Output the (x, y) coordinate of the center of the cell containing the given text.  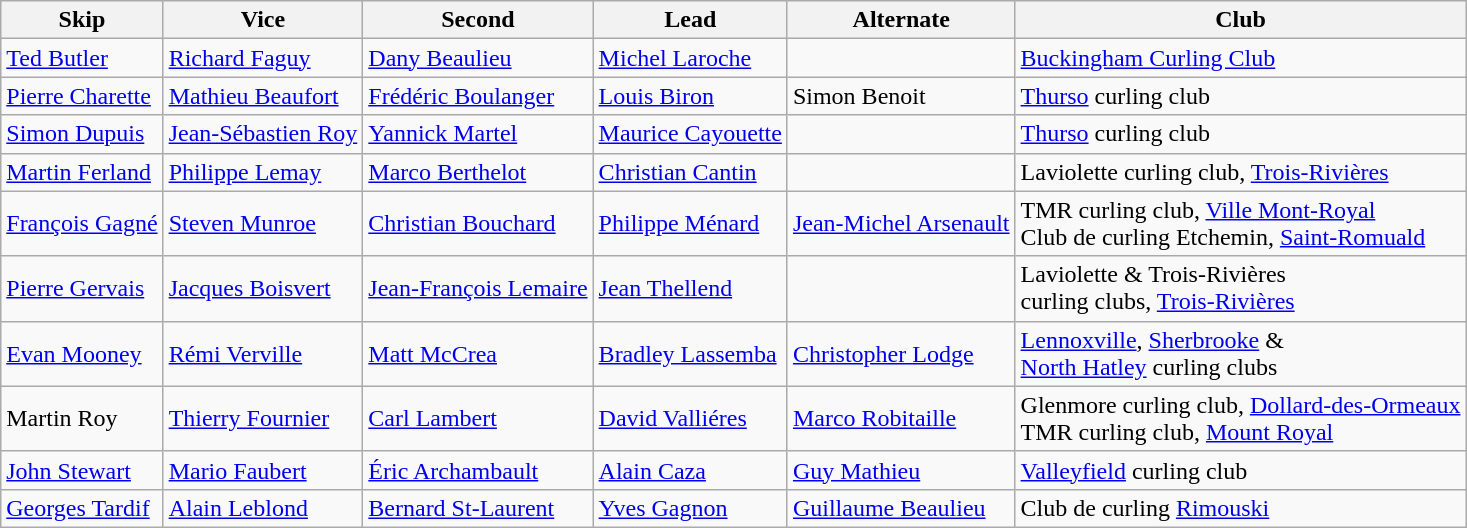
Martin Ferland (82, 172)
Ted Butler (82, 58)
Philippe Ménard (690, 224)
Laviolette & Trois-Rivières curling clubs, Trois-Rivières (1240, 288)
Yannick Martel (478, 134)
TMR curling club, Ville Mont-Royal Club de curling Etchemin, Saint-Romuald (1240, 224)
Bernard St-Laurent (478, 508)
Mario Faubert (263, 470)
Rémi Verville (263, 354)
Pierre Gervais (82, 288)
Martin Roy (82, 418)
Alain Leblond (263, 508)
Mathieu Beaufort (263, 96)
Second (478, 20)
Club de curling Rimouski (1240, 508)
Guillaume Beaulieu (901, 508)
Club (1240, 20)
Christopher Lodge (901, 354)
Georges Tardif (82, 508)
Carl Lambert (478, 418)
Richard Faguy (263, 58)
Buckingham Curling Club (1240, 58)
Steven Munroe (263, 224)
Pierre Charette (82, 96)
Éric Archambault (478, 470)
Jean-Sébastien Roy (263, 134)
François Gagné (82, 224)
Frédéric Boulanger (478, 96)
Louis Biron (690, 96)
Marco Robitaille (901, 418)
Skip (82, 20)
Evan Mooney (82, 354)
David Valliéres (690, 418)
Yves Gagnon (690, 508)
Simon Dupuis (82, 134)
Glenmore curling club, Dollard-des-Ormeaux TMR curling club, Mount Royal (1240, 418)
Christian Bouchard (478, 224)
Vice (263, 20)
Jacques Boisvert (263, 288)
Simon Benoit (901, 96)
Dany Beaulieu (478, 58)
Jean-François Lemaire (478, 288)
Jean Thellend (690, 288)
John Stewart (82, 470)
Maurice Cayouette (690, 134)
Lead (690, 20)
Lennoxville, Sherbrooke & North Hatley curling clubs (1240, 354)
Thierry Fournier (263, 418)
Michel Laroche (690, 58)
Guy Mathieu (901, 470)
Jean-Michel Arsenault (901, 224)
Bradley Lassemba (690, 354)
Christian Cantin (690, 172)
Philippe Lemay (263, 172)
Marco Berthelot (478, 172)
Laviolette curling club, Trois-Rivières (1240, 172)
Valleyfield curling club (1240, 470)
Alain Caza (690, 470)
Matt McCrea (478, 354)
Alternate (901, 20)
